Extract the (X, Y) coordinate from the center of the cell holding the provided text.  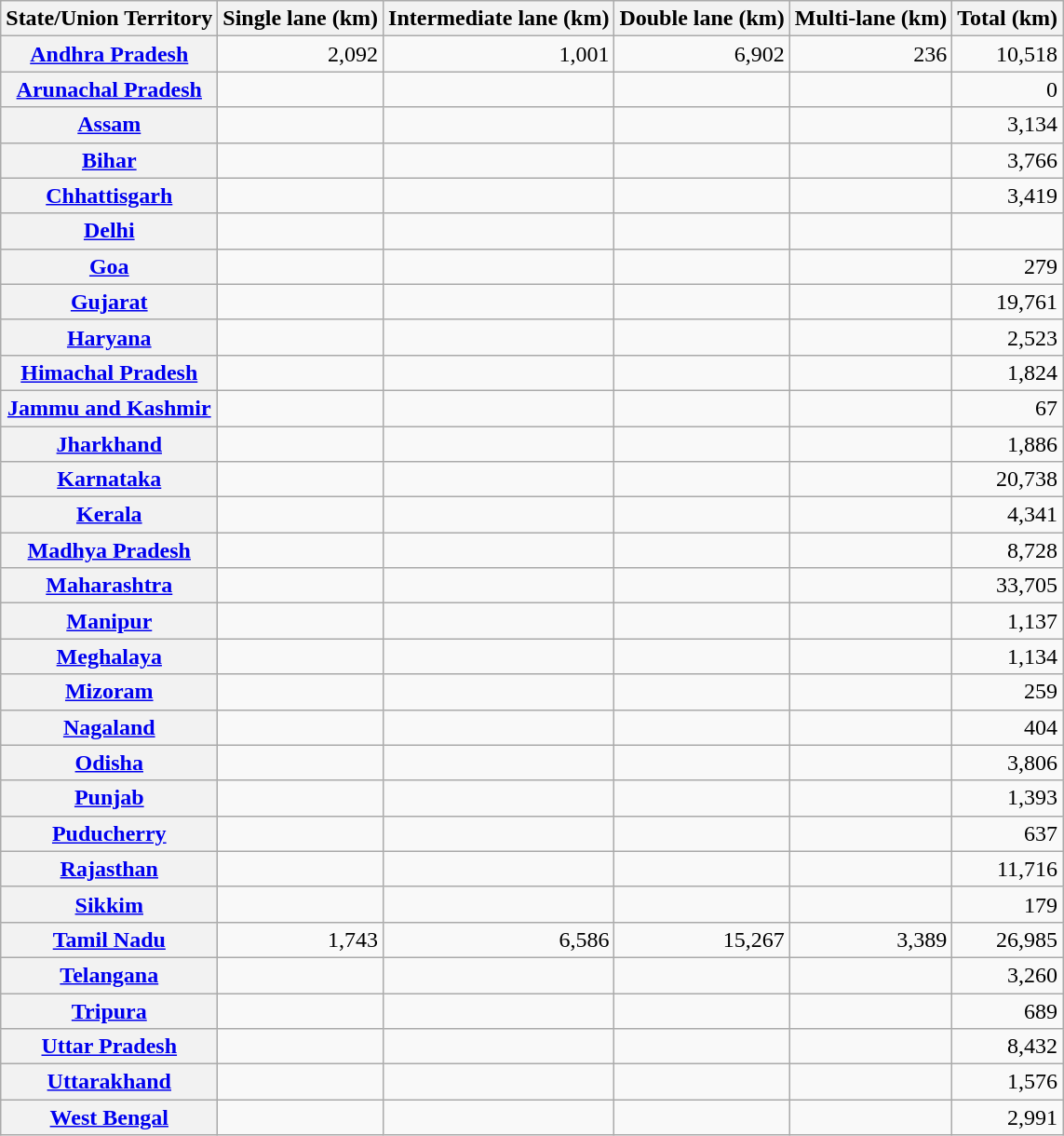
2,991 (1007, 1117)
8,432 (1007, 1047)
Chhattisgarh (110, 196)
Kerala (110, 515)
404 (1007, 727)
10,518 (1007, 54)
689 (1007, 1010)
1,824 (1007, 372)
236 (870, 54)
1,886 (1007, 444)
33,705 (1007, 586)
Nagaland (110, 727)
Arunachal Pradesh (110, 89)
Tamil Nadu (110, 940)
1,134 (1007, 656)
Madhya Pradesh (110, 550)
Maharashtra (110, 586)
3,419 (1007, 196)
Jammu and Kashmir (110, 408)
3,389 (870, 940)
4,341 (1007, 515)
Odisha (110, 763)
6,902 (702, 54)
Himachal Pradesh (110, 372)
Goa (110, 266)
637 (1007, 833)
Mizoram (110, 692)
Puducherry (110, 833)
Haryana (110, 337)
279 (1007, 266)
3,260 (1007, 975)
1,393 (1007, 798)
Jharkhand (110, 444)
Intermediate lane (km) (499, 19)
11,716 (1007, 869)
2,523 (1007, 337)
West Bengal (110, 1117)
Uttar Pradesh (110, 1047)
67 (1007, 408)
8,728 (1007, 550)
0 (1007, 89)
Telangana (110, 975)
Tripura (110, 1010)
3,806 (1007, 763)
179 (1007, 904)
15,267 (702, 940)
Multi-lane (km) (870, 19)
Gujarat (110, 302)
2,092 (301, 54)
19,761 (1007, 302)
Double lane (km) (702, 19)
1,743 (301, 940)
6,586 (499, 940)
Delhi (110, 231)
Bihar (110, 160)
3,134 (1007, 125)
Uttarakhand (110, 1082)
Manipur (110, 621)
Total (km) (1007, 19)
20,738 (1007, 480)
Punjab (110, 798)
Andhra Pradesh (110, 54)
Sikkim (110, 904)
1,001 (499, 54)
259 (1007, 692)
Single lane (km) (301, 19)
Assam (110, 125)
State/Union Territory (110, 19)
Rajasthan (110, 869)
Karnataka (110, 480)
1,576 (1007, 1082)
3,766 (1007, 160)
Meghalaya (110, 656)
1,137 (1007, 621)
26,985 (1007, 940)
